Capture the cell that displays the provided text and extract its [X, Y] central coordinate. 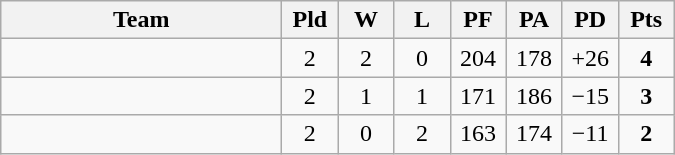
Pld [310, 20]
Team [142, 20]
3 [646, 96]
PA [534, 20]
PF [478, 20]
178 [534, 58]
−11 [590, 134]
171 [478, 96]
L [422, 20]
−15 [590, 96]
186 [534, 96]
4 [646, 58]
204 [478, 58]
Pts [646, 20]
W [366, 20]
PD [590, 20]
174 [534, 134]
163 [478, 134]
+26 [590, 58]
